Return the (X, Y) coordinate for the center point of the cell that contains the specified text.  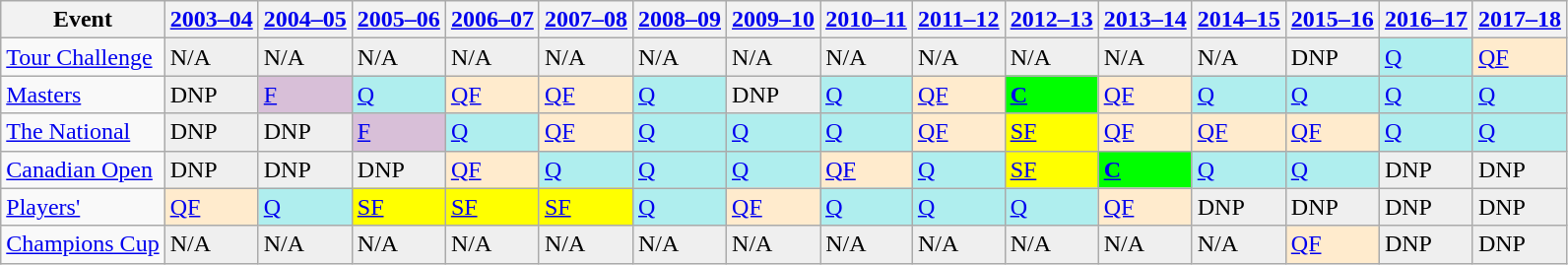
2013–14 (1144, 20)
Players' (83, 207)
2011–12 (958, 20)
Champions Cup (83, 244)
2016–17 (1426, 20)
2014–15 (1239, 20)
2005–06 (398, 20)
Canadian Open (83, 169)
2017–18 (1519, 20)
2015–16 (1332, 20)
2007–08 (585, 20)
2009–10 (774, 20)
2012–13 (1052, 20)
2003–04 (211, 20)
2008–09 (680, 20)
Event (83, 20)
2004–05 (305, 20)
2006–07 (492, 20)
2010–11 (867, 20)
Masters (83, 95)
The National (83, 132)
Tour Challenge (83, 57)
